Capture the cell that displays the provided text and extract its (x, y) central coordinate. 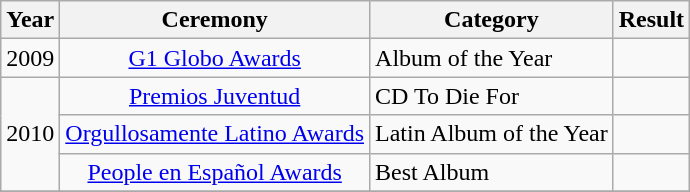
Premios Juventud (215, 96)
Result (651, 20)
2010 (30, 134)
Latin Album of the Year (492, 134)
Album of the Year (492, 58)
Ceremony (215, 20)
Orgullosamente Latino Awards (215, 134)
Category (492, 20)
Best Album (492, 172)
CD To Die For (492, 96)
Year (30, 20)
People en Español Awards (215, 172)
2009 (30, 58)
G1 Globo Awards (215, 58)
